Extract the [x, y] coordinate from the center of the cell holding the provided text.  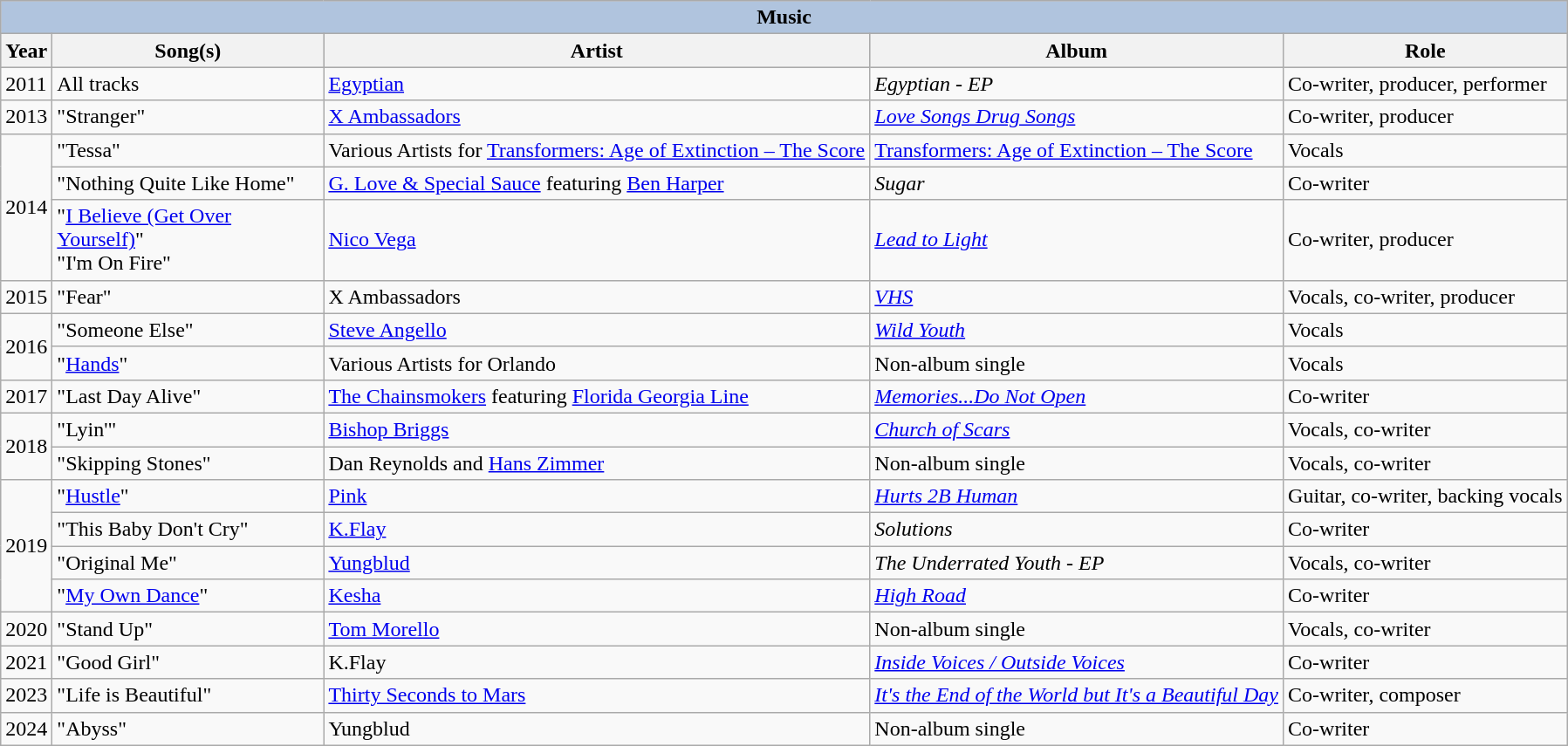
"Fear" [188, 297]
Year [26, 51]
Steve Angello [597, 330]
2021 [26, 662]
2024 [26, 729]
Memories...Do Not Open [1077, 396]
"Hands" [188, 363]
The Underrated Youth - EP [1077, 563]
"My Own Dance" [188, 596]
"Stand Up" [188, 629]
"Original Me" [188, 563]
High Road [1077, 596]
Co-writer, composer [1426, 695]
"Tessa" [188, 150]
Egyptian - EP [1077, 84]
Sugar [1077, 183]
2017 [26, 396]
The Chainsmokers featuring Florida Georgia Line [597, 396]
2011 [26, 84]
Various Artists for Orlando [597, 363]
Inside Voices / Outside Voices [1077, 662]
Music [784, 17]
Tom Morello [597, 629]
It's the End of the World but It's a Beautiful Day [1077, 695]
"Hustle" [188, 496]
Transformers: Age of Extinction – The Score [1077, 150]
Various Artists for Transformers: Age of Extinction – The Score [597, 150]
Role [1426, 51]
Bishop Briggs [597, 429]
VHS [1077, 297]
Pink [597, 496]
"Abyss" [188, 729]
"Nothing Quite Like Home" [188, 183]
Co-writer, producer, performer [1426, 84]
Lead to Light [1077, 240]
Album [1077, 51]
Artist [597, 51]
Hurts 2B Human [1077, 496]
2015 [26, 297]
"This Baby Don't Cry" [188, 530]
2018 [26, 446]
Guitar, co-writer, backing vocals [1426, 496]
All tracks [188, 84]
Love Songs Drug Songs [1077, 117]
"Someone Else" [188, 330]
"Good Girl" [188, 662]
2023 [26, 695]
"Skipping Stones" [188, 463]
G. Love & Special Sauce featuring Ben Harper [597, 183]
Church of Scars [1077, 429]
Nico Vega [597, 240]
2016 [26, 346]
Thirty Seconds to Mars [597, 695]
Song(s) [188, 51]
2013 [26, 117]
"Life is Beautiful" [188, 695]
2019 [26, 546]
"Stranger" [188, 117]
"Lyin'" [188, 429]
Dan Reynolds and Hans Zimmer [597, 463]
Vocals, co-writer, producer [1426, 297]
"Last Day Alive" [188, 396]
"I Believe (Get Over Yourself)""I'm On Fire" [188, 240]
Egyptian [597, 84]
Kesha [597, 596]
Wild Youth [1077, 330]
2020 [26, 629]
Solutions [1077, 530]
2014 [26, 207]
